Return the (X, Y) coordinate for the center point of the cell that contains the specified text.  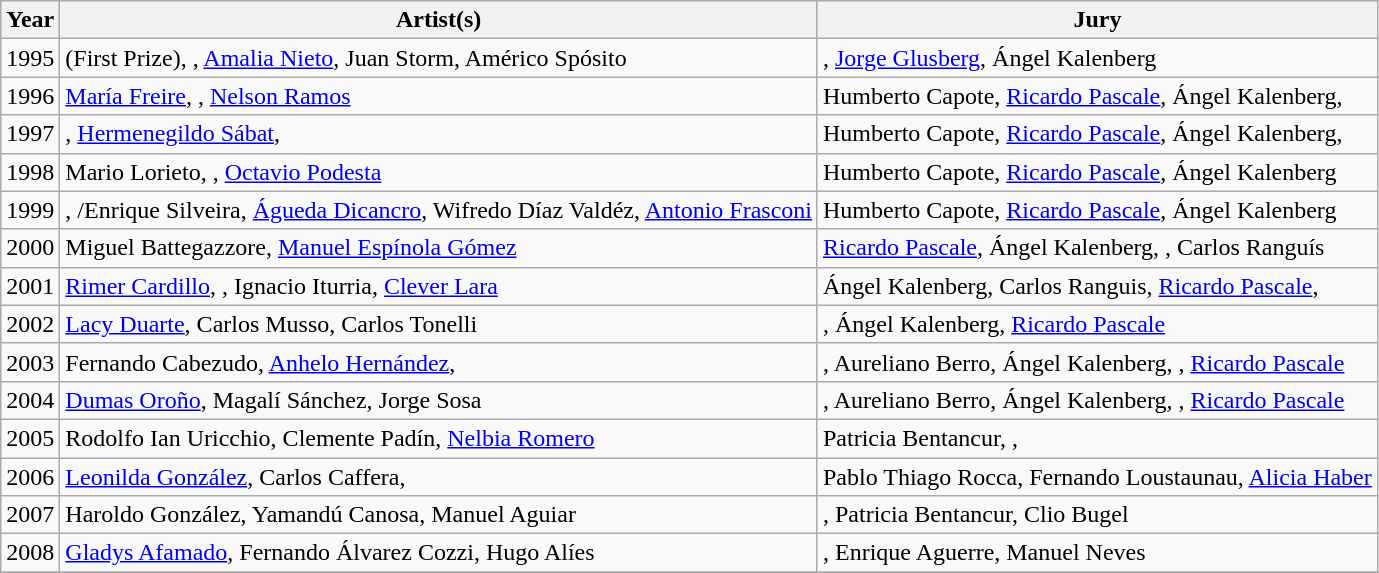
Patricia Bentancur, , (1097, 438)
Ricardo Pascale, Ángel Kalenberg, , Carlos Ranguís (1097, 248)
(First Prize), , Amalia Nieto, Juan Storm, Américo Spósito (439, 58)
Dumas Oroño, Magalí Sánchez, Jorge Sosa (439, 400)
1996 (30, 96)
Pablo Thiago Rocca, Fernando Loustaunau, Alicia Haber (1097, 477)
Leonilda González, Carlos Caffera, (439, 477)
1999 (30, 210)
1998 (30, 172)
1995 (30, 58)
, Ángel Kalenberg, Ricardo Pascale (1097, 324)
María Freire, , Nelson Ramos (439, 96)
, Patricia Bentancur, Clio Bugel (1097, 515)
2008 (30, 553)
2002 (30, 324)
, Jorge Glusberg, Ángel Kalenberg (1097, 58)
2006 (30, 477)
, Hermenegildo Sábat, (439, 134)
Jury (1097, 20)
2003 (30, 362)
, /Enrique Silveira, Águeda Dicancro, Wifredo Díaz Valdéz, Antonio Frasconi (439, 210)
2000 (30, 248)
2004 (30, 400)
2001 (30, 286)
Ángel Kalenberg, Carlos Ranguis, Ricardo Pascale, (1097, 286)
Gladys Afamado, Fernando Álvarez Cozzi, Hugo Alíes (439, 553)
Miguel Battegazzore, Manuel Espínola Gómez (439, 248)
Lacy Duarte, Carlos Musso, Carlos Tonelli (439, 324)
Artist(s) (439, 20)
Fernando Cabezudo, Anhelo Hernández, (439, 362)
2005 (30, 438)
2007 (30, 515)
1997 (30, 134)
Rodolfo Ian Uricchio, Clemente Padín, Nelbia Romero (439, 438)
Rimer Cardillo, , Ignacio Iturria, Clever Lara (439, 286)
Mario Lorieto, , Octavio Podesta (439, 172)
Year (30, 20)
Haroldo González, Yamandú Canosa, Manuel Aguiar (439, 515)
, Enrique Aguerre, Manuel Neves (1097, 553)
